From the cell containing the given text, extract its center point as (x, y) coordinate. 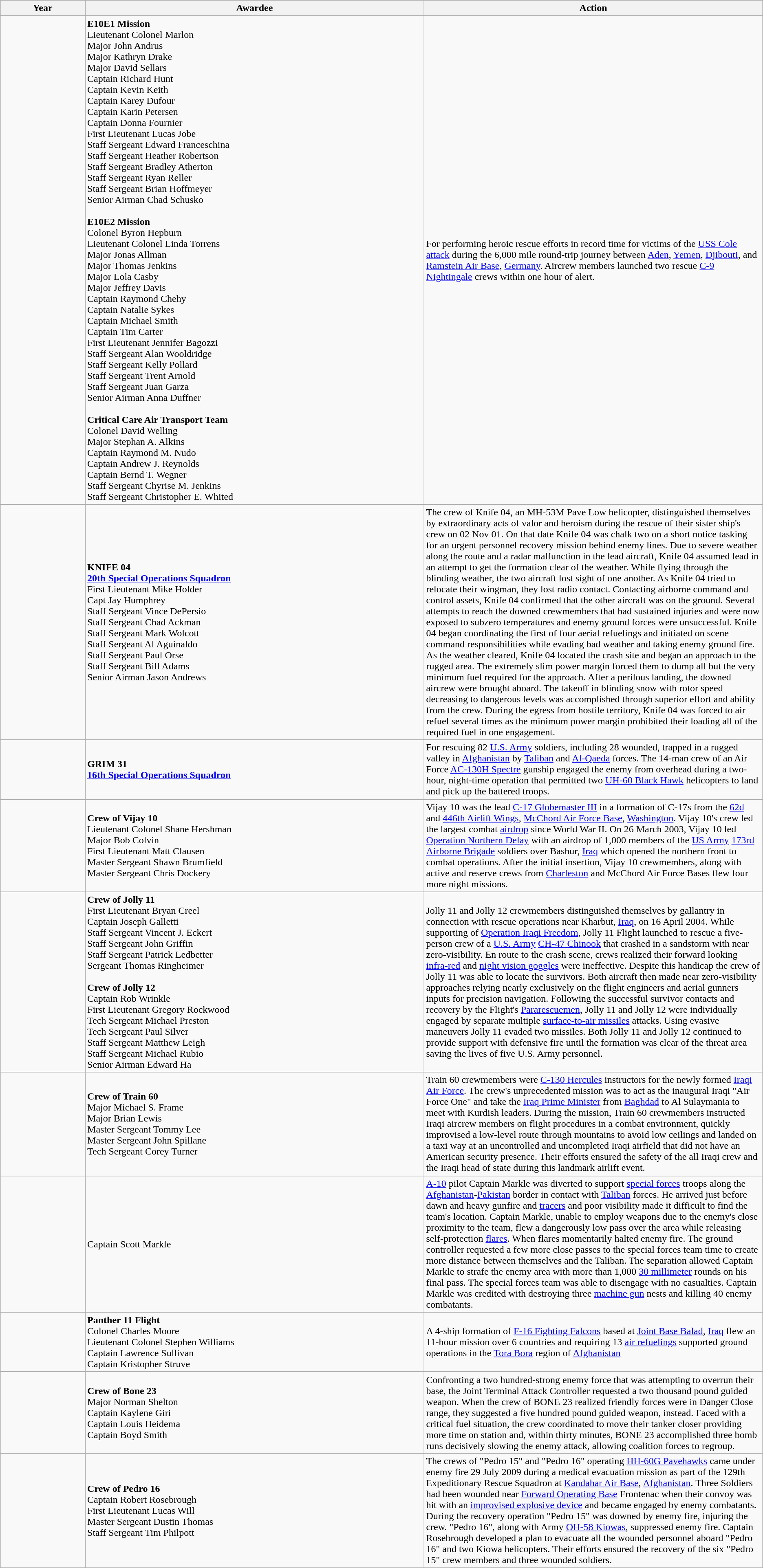
Crew of Bone 23 Major Norman SheltonCaptain Kaylene GiriCaptain Louis HeidemaCaptain Boyd Smith (254, 1412)
GRIM 3116th Special Operations Squadron (254, 770)
Awardee (254, 8)
Panther 11 Flight Colonel Charles Moore Lieutenant Colonel Stephen Williams Captain Lawrence Sullivan Captain Kristopher Struve (254, 1342)
Crew of Train 60Major Michael S. FrameMajor Brian LewisMaster Sergeant Tommy LeeMaster Sergeant John SpillaneTech Sergeant Corey Turner (254, 1124)
Action (593, 8)
Captain Scott Markle (254, 1244)
Crew of Pedro 16 Captain Robert RosebroughFirst Lieutenant Lucas WillMaster Sergeant Dustin ThomasStaff Sergeant Tim Philpott (254, 1511)
Year (43, 8)
